Return [x, y] of the center of cell containing provided text 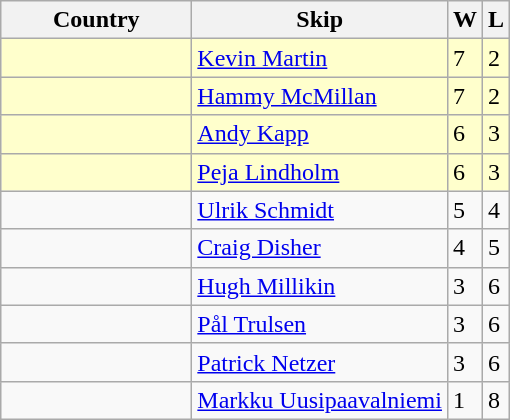
Peja Lindholm [320, 172]
Kevin Martin [320, 58]
Ulrik Schmidt [320, 210]
Skip [320, 20]
Pål Trulsen [320, 324]
Hugh Millikin [320, 286]
8 [496, 400]
1 [464, 400]
Hammy McMillan [320, 96]
Markku Uusipaavalniemi [320, 400]
W [464, 20]
L [496, 20]
Patrick Netzer [320, 362]
Country [96, 20]
Craig Disher [320, 248]
Andy Kapp [320, 134]
